Detect which cell encompasses the target text, then output its (x, y) center coordinate. 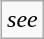
see (23, 20)
